Extract the (x, y) coordinate from the center of the cell holding the provided text.  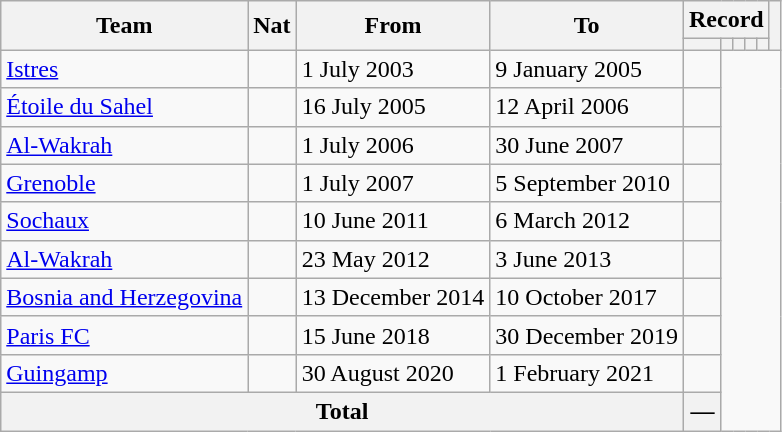
Nat (272, 26)
1 July 2003 (393, 69)
30 December 2019 (587, 335)
1 July 2007 (393, 183)
6 March 2012 (587, 221)
10 October 2017 (587, 297)
From (393, 26)
Grenoble (124, 183)
5 September 2010 (587, 183)
Paris FC (124, 335)
10 June 2011 (393, 221)
3 June 2013 (587, 259)
15 June 2018 (393, 335)
To (587, 26)
Team (124, 26)
12 April 2006 (587, 107)
30 June 2007 (587, 145)
Record (726, 20)
Guingamp (124, 373)
Bosnia and Herzegovina (124, 297)
Sochaux (124, 221)
1 July 2006 (393, 145)
Total (342, 411)
Étoile du Sahel (124, 107)
23 May 2012 (393, 259)
16 July 2005 (393, 107)
— (702, 411)
9 January 2005 (587, 69)
Istres (124, 69)
30 August 2020 (393, 373)
1 February 2021 (587, 373)
13 December 2014 (393, 297)
